Find where the given text appears and provide that cell's center as (x, y) coordinate. 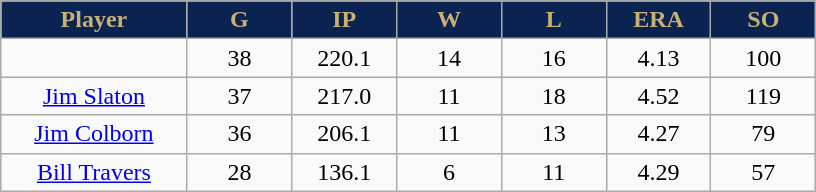
4.52 (658, 96)
100 (764, 58)
4.13 (658, 58)
L (554, 20)
220.1 (344, 58)
37 (240, 96)
28 (240, 172)
Jim Slaton (94, 96)
79 (764, 134)
ERA (658, 20)
136.1 (344, 172)
Bill Travers (94, 172)
G (240, 20)
206.1 (344, 134)
13 (554, 134)
14 (450, 58)
W (450, 20)
57 (764, 172)
18 (554, 96)
36 (240, 134)
Jim Colborn (94, 134)
IP (344, 20)
38 (240, 58)
119 (764, 96)
6 (450, 172)
16 (554, 58)
Player (94, 20)
217.0 (344, 96)
SO (764, 20)
4.27 (658, 134)
4.29 (658, 172)
